Determine the (X, Y) coordinate at the center of the cell enclosing the given text.  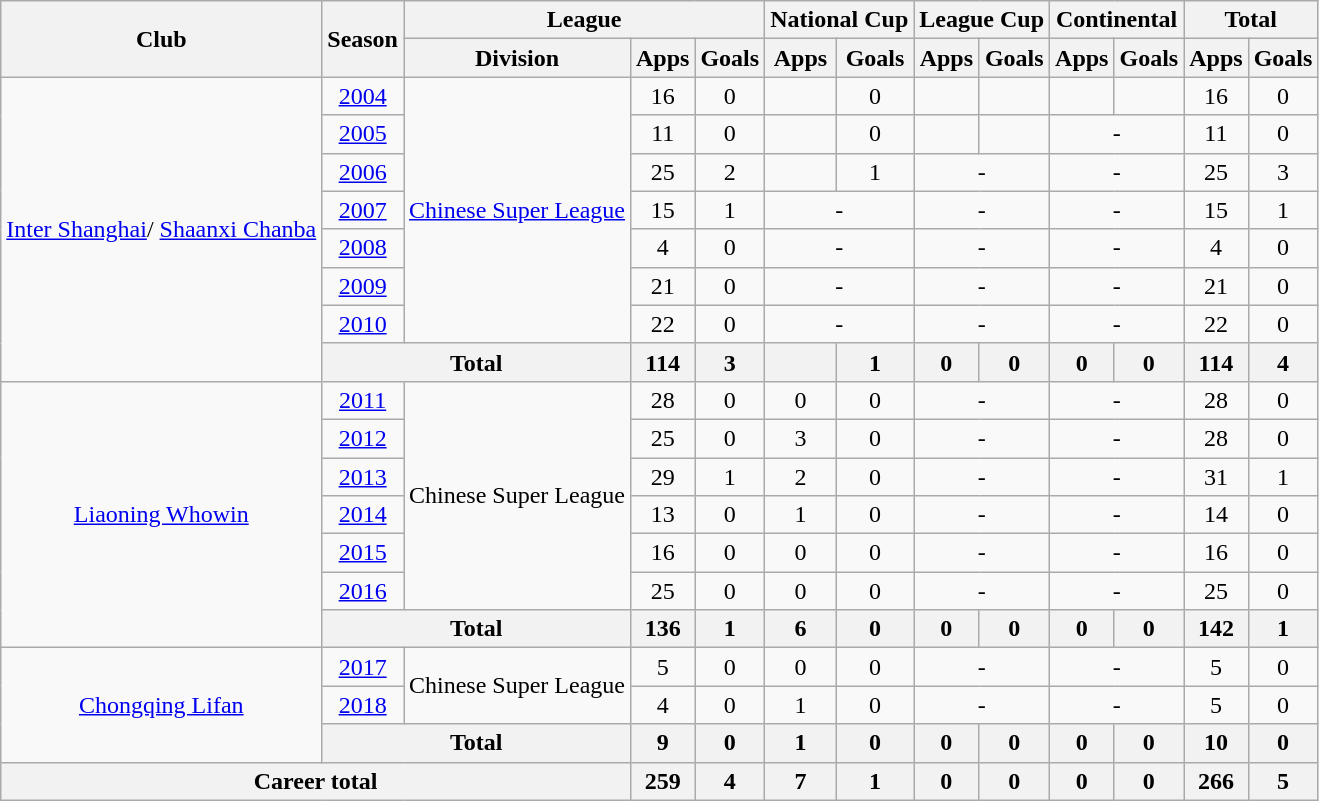
9 (662, 743)
2009 (363, 286)
2006 (363, 172)
National Cup (840, 20)
31 (1216, 477)
League Cup (982, 20)
2007 (363, 210)
Inter Shanghai/ Shaanxi Chanba (162, 229)
2004 (363, 96)
2010 (363, 324)
14 (1216, 515)
13 (662, 515)
Chongqing Lifan (162, 705)
2014 (363, 515)
259 (662, 781)
142 (1216, 629)
6 (801, 629)
Division (518, 58)
2013 (363, 477)
10 (1216, 743)
136 (662, 629)
League (584, 20)
Liaoning Whowin (162, 514)
Season (363, 39)
2018 (363, 705)
29 (662, 477)
Continental (1117, 20)
2012 (363, 438)
2016 (363, 591)
2017 (363, 667)
2005 (363, 134)
2015 (363, 553)
266 (1216, 781)
Club (162, 39)
2011 (363, 400)
2008 (363, 248)
Career total (316, 781)
7 (801, 781)
